Identify which cell holds the provided text, then report its [X, Y] central coordinate. 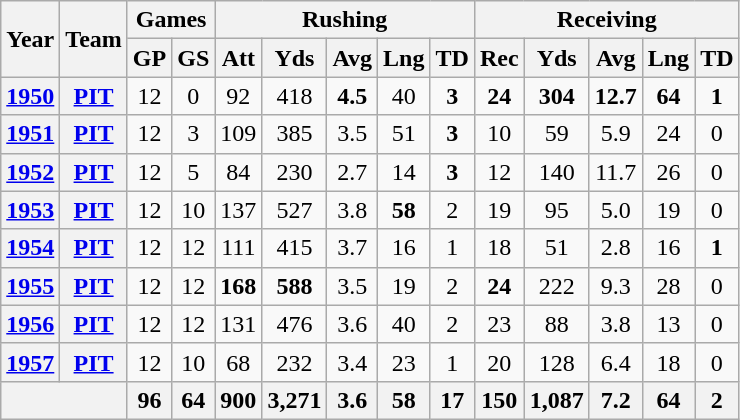
1952 [30, 172]
2.7 [352, 172]
304 [556, 96]
222 [556, 286]
128 [556, 362]
Rushing [345, 20]
5.0 [616, 210]
96 [149, 400]
476 [294, 324]
Rec [499, 58]
1957 [30, 362]
84 [238, 172]
3.7 [352, 248]
Year [30, 39]
900 [238, 400]
385 [294, 134]
9.3 [616, 286]
140 [556, 172]
588 [294, 286]
7.2 [616, 400]
14 [404, 172]
28 [668, 286]
6.4 [616, 362]
12.7 [616, 96]
137 [238, 210]
59 [556, 134]
Att [238, 58]
131 [238, 324]
20 [499, 362]
1956 [30, 324]
2.8 [616, 248]
109 [238, 134]
GS [194, 58]
1951 [30, 134]
1954 [30, 248]
11.7 [616, 172]
418 [294, 96]
17 [452, 400]
1955 [30, 286]
Games [170, 20]
Receiving [606, 20]
1953 [30, 210]
415 [294, 248]
232 [294, 362]
13 [668, 324]
95 [556, 210]
GP [149, 58]
527 [294, 210]
230 [294, 172]
1950 [30, 96]
5 [194, 172]
88 [556, 324]
26 [668, 172]
4.5 [352, 96]
Team [94, 39]
92 [238, 96]
5.9 [616, 134]
3,271 [294, 400]
168 [238, 286]
111 [238, 248]
3.4 [352, 362]
150 [499, 400]
1,087 [556, 400]
68 [238, 362]
